Scan for the cell matching the given text and deliver its [X, Y] coordinate at center. 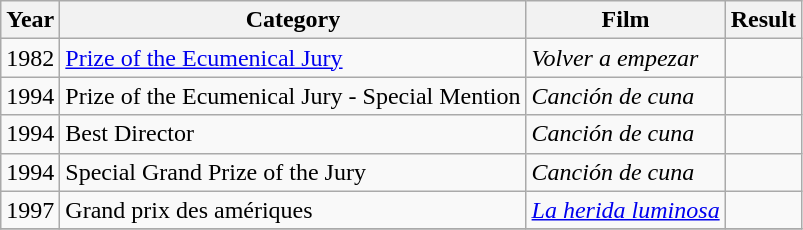
Film [626, 20]
Result [763, 20]
Year [30, 20]
Special Grand Prize of the Jury [293, 172]
1982 [30, 58]
Volver a empezar [626, 58]
Best Director [293, 134]
1997 [30, 210]
Category [293, 20]
Prize of the Ecumenical Jury - Special Mention [293, 96]
Prize of the Ecumenical Jury [293, 58]
La herida luminosa [626, 210]
Grand prix des amériques [293, 210]
